Detect which cell encompasses the target text, then output its (x, y) center coordinate. 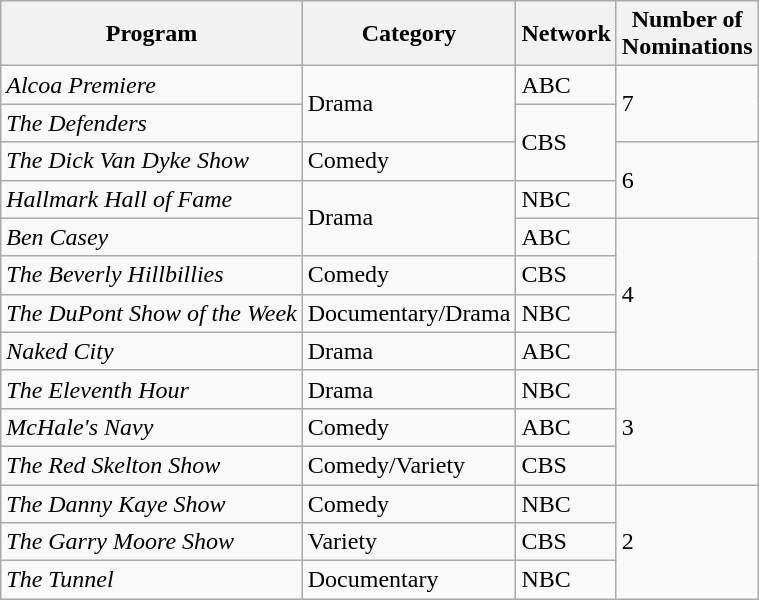
The Red Skelton Show (152, 465)
The Tunnel (152, 580)
The Danny Kaye Show (152, 503)
6 (687, 180)
Ben Casey (152, 237)
Alcoa Premiere (152, 85)
3 (687, 427)
Naked City (152, 351)
4 (687, 294)
Variety (409, 542)
Documentary/Drama (409, 313)
McHale's Navy (152, 427)
The Defenders (152, 123)
Documentary (409, 580)
Number ofNominations (687, 34)
7 (687, 104)
Category (409, 34)
Network (566, 34)
2 (687, 541)
The DuPont Show of the Week (152, 313)
The Garry Moore Show (152, 542)
Program (152, 34)
The Beverly Hillbillies (152, 275)
The Eleventh Hour (152, 389)
The Dick Van Dyke Show (152, 161)
Comedy/Variety (409, 465)
Hallmark Hall of Fame (152, 199)
